For the text-containing cell, return its midpoint in [X, Y] coordinate format. 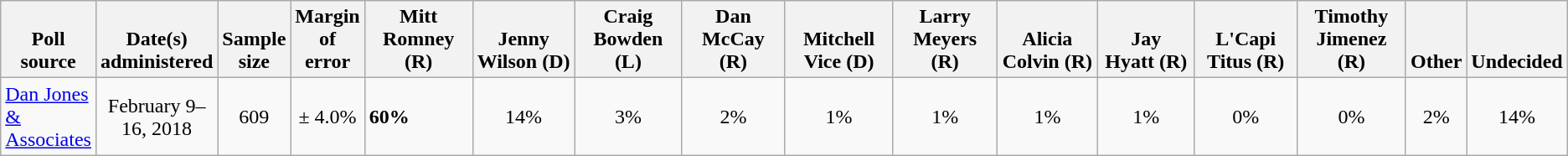
MittRomney (R) [419, 39]
DanMcCay (R) [734, 39]
Dan Jones & Associates [49, 117]
Other [1436, 39]
Poll source [49, 39]
CraigBowden (L) [628, 39]
JennyWilson (D) [524, 39]
± 4.0% [328, 117]
AliciaColvin (R) [1047, 39]
Marginof error [328, 39]
TimothyJimenez (R) [1351, 39]
L'CapiTitus (R) [1246, 39]
Date(s)administered [156, 39]
Undecided [1517, 39]
JayHyatt (R) [1147, 39]
LarryMeyers (R) [945, 39]
Samplesize [255, 39]
609 [255, 117]
3% [628, 117]
MitchellVice (D) [839, 39]
60% [419, 117]
February 9–16, 2018 [156, 117]
